Scan for the cell matching the given text and deliver its (X, Y) coordinate at center. 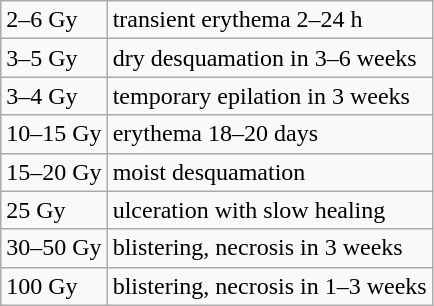
3–5 Gy (54, 58)
ulceration with slow healing (270, 210)
25 Gy (54, 210)
30–50 Gy (54, 248)
dry desquamation in 3–6 weeks (270, 58)
erythema 18–20 days (270, 134)
moist desquamation (270, 172)
transient erythema 2–24 h (270, 20)
3–4 Gy (54, 96)
100 Gy (54, 286)
temporary epilation in 3 weeks (270, 96)
2–6 Gy (54, 20)
15–20 Gy (54, 172)
10–15 Gy (54, 134)
blistering, necrosis in 3 weeks (270, 248)
blistering, necrosis in 1–3 weeks (270, 286)
